Provide the [X, Y] coordinate of the cell's center where the given text is located.  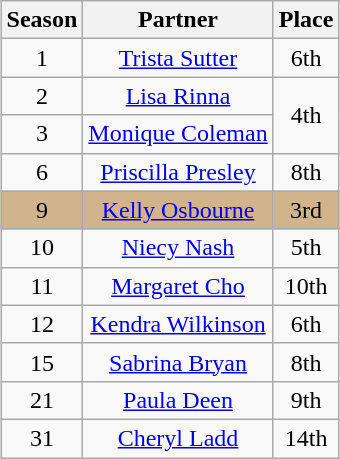
3rd [306, 210]
10th [306, 286]
Kendra Wilkinson [178, 324]
Sabrina Bryan [178, 362]
31 [42, 438]
Trista Sutter [178, 58]
6 [42, 172]
Lisa Rinna [178, 96]
Season [42, 20]
Paula Deen [178, 400]
15 [42, 362]
12 [42, 324]
Place [306, 20]
1 [42, 58]
3 [42, 134]
14th [306, 438]
21 [42, 400]
Priscilla Presley [178, 172]
Partner [178, 20]
4th [306, 115]
5th [306, 248]
Margaret Cho [178, 286]
9 [42, 210]
9th [306, 400]
11 [42, 286]
2 [42, 96]
Cheryl Ladd [178, 438]
10 [42, 248]
Monique Coleman [178, 134]
Kelly Osbourne [178, 210]
Niecy Nash [178, 248]
